Return [x, y] of the center of cell containing provided text 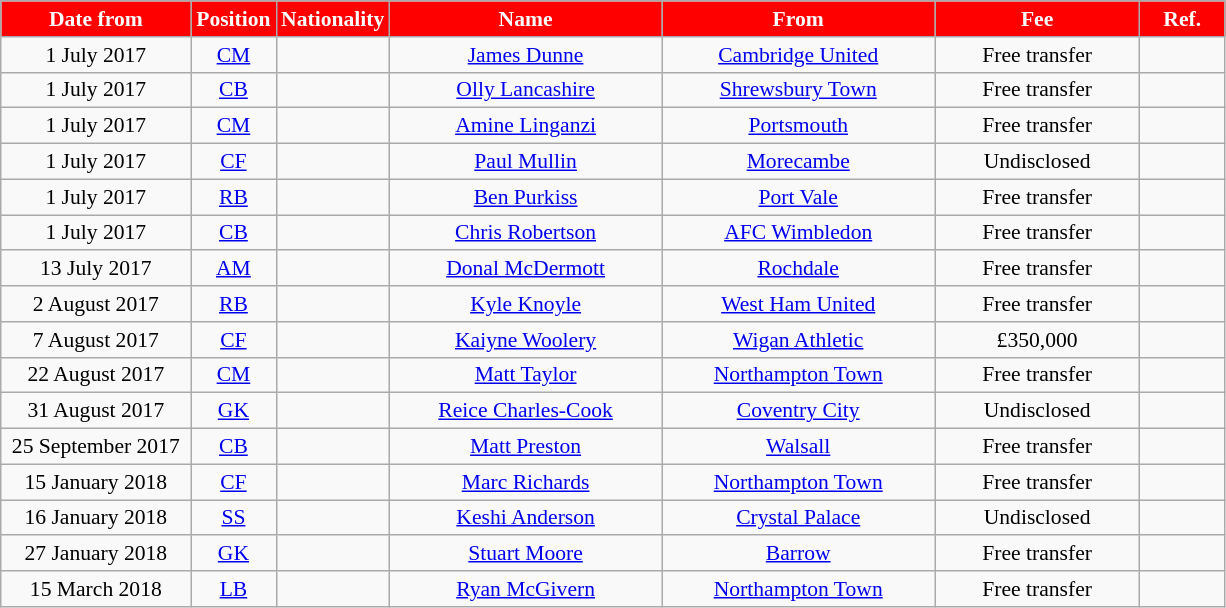
Date from [96, 19]
2 August 2017 [96, 304]
27 January 2018 [96, 554]
LB [234, 589]
Kaiyne Woolery [526, 340]
Ryan McGivern [526, 589]
Wigan Athletic [798, 340]
Morecambe [798, 162]
West Ham United [798, 304]
Ben Purkiss [526, 197]
13 July 2017 [96, 269]
15 January 2018 [96, 482]
Matt Taylor [526, 375]
Chris Robertson [526, 233]
From [798, 19]
Kyle Knoyle [526, 304]
AFC Wimbledon [798, 233]
25 September 2017 [96, 447]
£350,000 [1038, 340]
Walsall [798, 447]
22 August 2017 [96, 375]
Keshi Anderson [526, 518]
Olly Lancashire [526, 90]
16 January 2018 [96, 518]
James Dunne [526, 55]
Paul Mullin [526, 162]
Marc Richards [526, 482]
Port Vale [798, 197]
Portsmouth [798, 126]
Reice Charles-Cook [526, 411]
Coventry City [798, 411]
Ref. [1182, 19]
Name [526, 19]
31 August 2017 [96, 411]
Nationality [332, 19]
Barrow [798, 554]
7 August 2017 [96, 340]
Position [234, 19]
Amine Linganzi [526, 126]
Stuart Moore [526, 554]
Donal McDermott [526, 269]
Matt Preston [526, 447]
SS [234, 518]
Rochdale [798, 269]
Cambridge United [798, 55]
Shrewsbury Town [798, 90]
15 March 2018 [96, 589]
Crystal Palace [798, 518]
AM [234, 269]
Fee [1038, 19]
